For the text-containing cell, return its midpoint in [x, y] coordinate format. 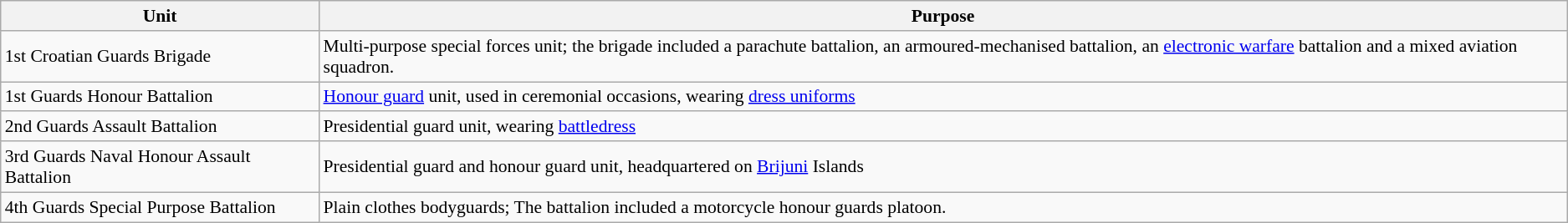
Presidential guard unit, wearing battledress [943, 127]
Plain clothes bodyguards; The battalion included a motorcycle honour guards platoon. [943, 207]
Purpose [943, 16]
3rd Guards Naval Honour Assault Battalion [161, 167]
4th Guards Special Purpose Battalion [161, 207]
Unit [161, 16]
Honour guard unit, used in ceremonial occasions, wearing dress uniforms [943, 97]
2nd Guards Assault Battalion [161, 127]
Presidential guard and honour guard unit, headquartered on Brijuni Islands [943, 167]
1st Guards Honour Battalion [161, 97]
1st Croatian Guards Brigade [161, 57]
